Detect which cell encompasses the target text, then output its [x, y] center coordinate. 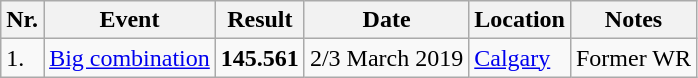
Date [386, 20]
Location [520, 20]
Calgary [520, 58]
Big combination [130, 58]
1. [22, 58]
Former WR [633, 58]
Event [130, 20]
2/3 March 2019 [386, 58]
Result [260, 20]
145.561 [260, 58]
Notes [633, 20]
Nr. [22, 20]
